Detect which cell encompasses the target text, then output its [x, y] center coordinate. 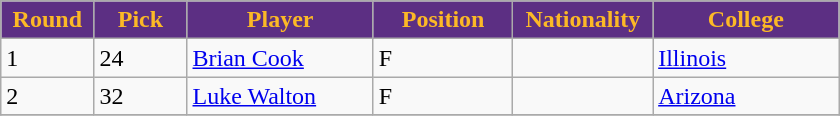
Luke Walton [280, 96]
32 [140, 96]
1 [48, 58]
Round [48, 20]
Player [280, 20]
24 [140, 58]
Position [443, 20]
2 [48, 96]
Illinois [746, 58]
College [746, 20]
Arizona [746, 96]
Brian Cook [280, 58]
Pick [140, 20]
Nationality [583, 20]
